Detect which cell encompasses the target text, then output its [X, Y] center coordinate. 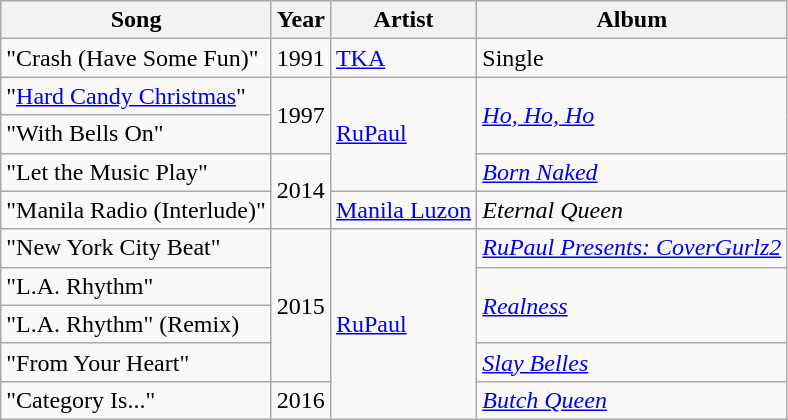
"Hard Candy Christmas" [136, 96]
Eternal Queen [632, 210]
"Manila Radio (Interlude)" [136, 210]
Slay Belles [632, 362]
Year [300, 20]
"From Your Heart" [136, 362]
Butch Queen [632, 400]
"New York City Beat" [136, 248]
Single [632, 58]
Manila Luzon [403, 210]
"With Bells On" [136, 134]
1997 [300, 115]
Ho, Ho, Ho [632, 115]
Artist [403, 20]
2016 [300, 400]
"L.A. Rhythm" [136, 286]
Realness [632, 305]
1991 [300, 58]
"L.A. Rhythm" (Remix) [136, 324]
TKA [403, 58]
2014 [300, 191]
"Category Is..." [136, 400]
Album [632, 20]
2015 [300, 305]
Song [136, 20]
RuPaul Presents: CoverGurlz2 [632, 248]
Born Naked [632, 172]
"Crash (Have Some Fun)" [136, 58]
"Let the Music Play" [136, 172]
